From the cell containing the given text, extract its center point as [X, Y] coordinate. 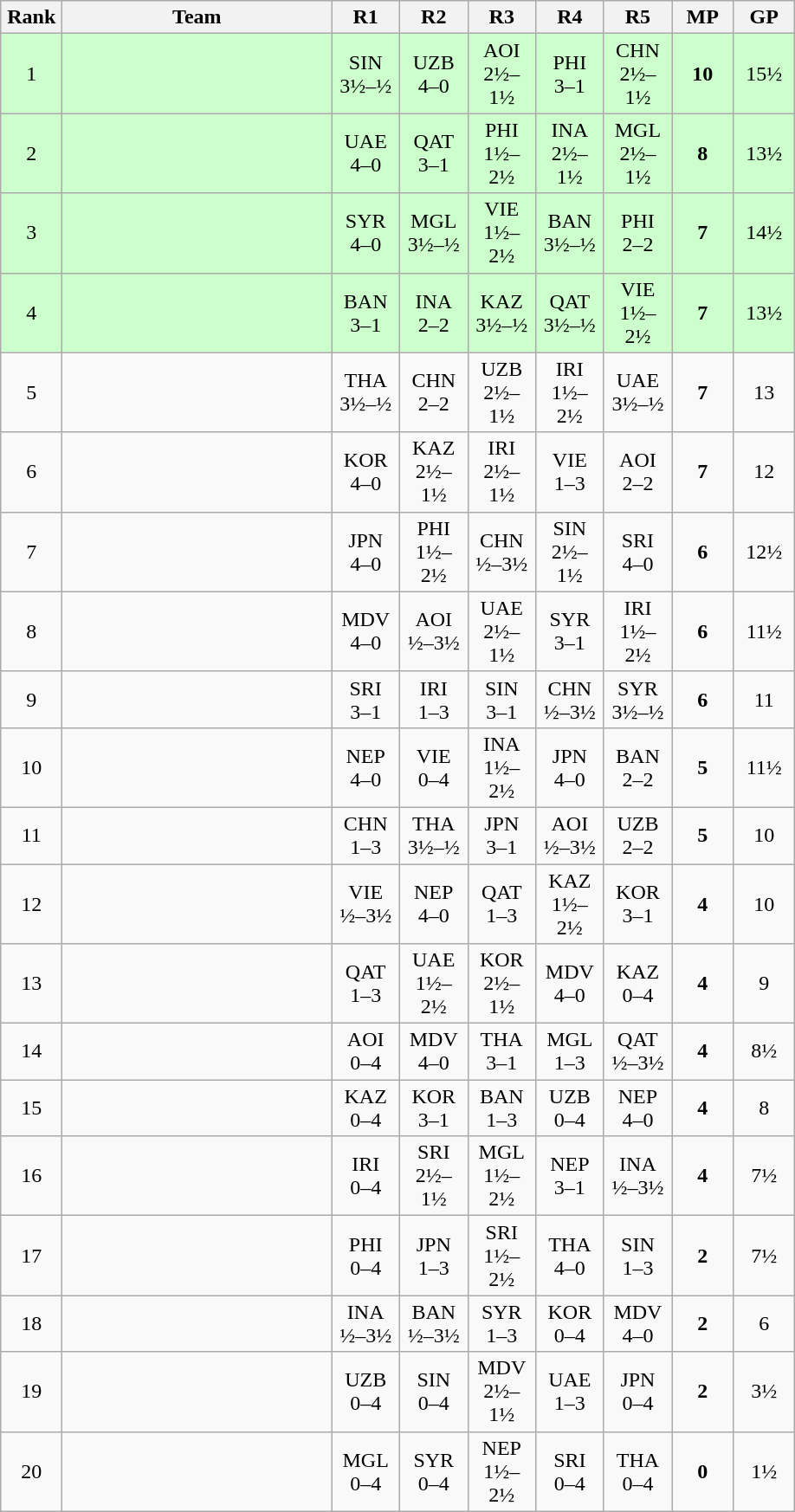
15½ [764, 74]
INA2½–1½ [570, 153]
SIN1–3 [637, 1256]
KAZ3½–½ [502, 313]
UZB2–2 [637, 835]
INA1½–2½ [502, 767]
SRI2½–1½ [433, 1176]
R1 [365, 17]
IRI1–3 [433, 700]
17 [31, 1256]
QAT½–3½ [637, 1051]
20 [31, 1471]
KOR4–0 [365, 472]
UAE1–3 [570, 1392]
CHN1–3 [365, 835]
8½ [764, 1051]
KAZ1½–2½ [570, 904]
MGL3½–½ [433, 233]
14½ [764, 233]
KAZ2½–1½ [433, 472]
SIN3½–½ [365, 74]
MGL1½–2½ [502, 1176]
UAE3½–½ [637, 392]
THA4–0 [570, 1256]
IRI2½–1½ [502, 472]
MP [703, 17]
UAE4–0 [365, 153]
VIE0–4 [433, 767]
R5 [637, 17]
UZB4–0 [433, 74]
19 [31, 1392]
JPN0–4 [637, 1392]
SRI4–0 [637, 552]
THA3–1 [502, 1051]
KOR2½–1½ [502, 984]
MDV2½–1½ [502, 1392]
14 [31, 1051]
INA2–2 [433, 313]
NEP1½–2½ [502, 1471]
SYR0–4 [433, 1471]
R3 [502, 17]
BAN½–3½ [433, 1323]
UZB2½–1½ [502, 392]
SYR1–3 [502, 1323]
SIN0–4 [433, 1392]
NEP3–1 [570, 1176]
SYR3–1 [570, 631]
SYR3½–½ [637, 700]
QAT3–1 [433, 153]
15 [31, 1108]
BAN1–3 [502, 1108]
SRI3–1 [365, 700]
AOI2–2 [637, 472]
CHN2½–1½ [637, 74]
SRI1½–2½ [502, 1256]
16 [31, 1176]
1 [31, 74]
UAE2½–1½ [502, 631]
AOI2½–1½ [502, 74]
MGL1–3 [570, 1051]
R2 [433, 17]
PHI2–2 [637, 233]
0 [703, 1471]
MGL0–4 [365, 1471]
KOR0–4 [570, 1323]
PHI0–4 [365, 1256]
JPN1–3 [433, 1256]
UAE1½–2½ [433, 984]
R4 [570, 17]
BAN3–1 [365, 313]
THA0–4 [637, 1471]
SIN3–1 [502, 700]
18 [31, 1323]
JPN3–1 [502, 835]
3 [31, 233]
AOI0–4 [365, 1051]
IRI0–4 [365, 1176]
Rank [31, 17]
SRI0–4 [570, 1471]
VIE½–3½ [365, 904]
MGL2½–1½ [637, 153]
BAN2–2 [637, 767]
CHN2–2 [433, 392]
BAN3½–½ [570, 233]
VIE1–3 [570, 472]
3½ [764, 1392]
QAT3½–½ [570, 313]
12½ [764, 552]
GP [764, 17]
1½ [764, 1471]
PHI3–1 [570, 74]
SIN2½–1½ [570, 552]
SYR4–0 [365, 233]
Team [197, 17]
